Provide the [X, Y] coordinate of the cell's center where the given text is located.  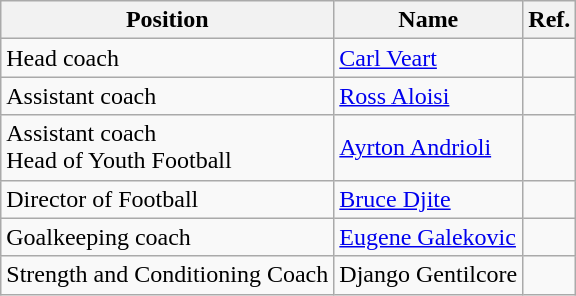
Name [428, 20]
Eugene Galekovic [428, 237]
Carl Veart [428, 58]
Django Gentilcore [428, 275]
Director of Football [168, 199]
Ross Aloisi [428, 96]
Bruce Djite [428, 199]
Assistant coach [168, 96]
Position [168, 20]
Ref. [550, 20]
Ayrton Andrioli [428, 148]
Strength and Conditioning Coach [168, 275]
Goalkeeping coach [168, 237]
Assistant coachHead of Youth Football [168, 148]
Head coach [168, 58]
